From the cell containing the given text, extract its center point as [x, y] coordinate. 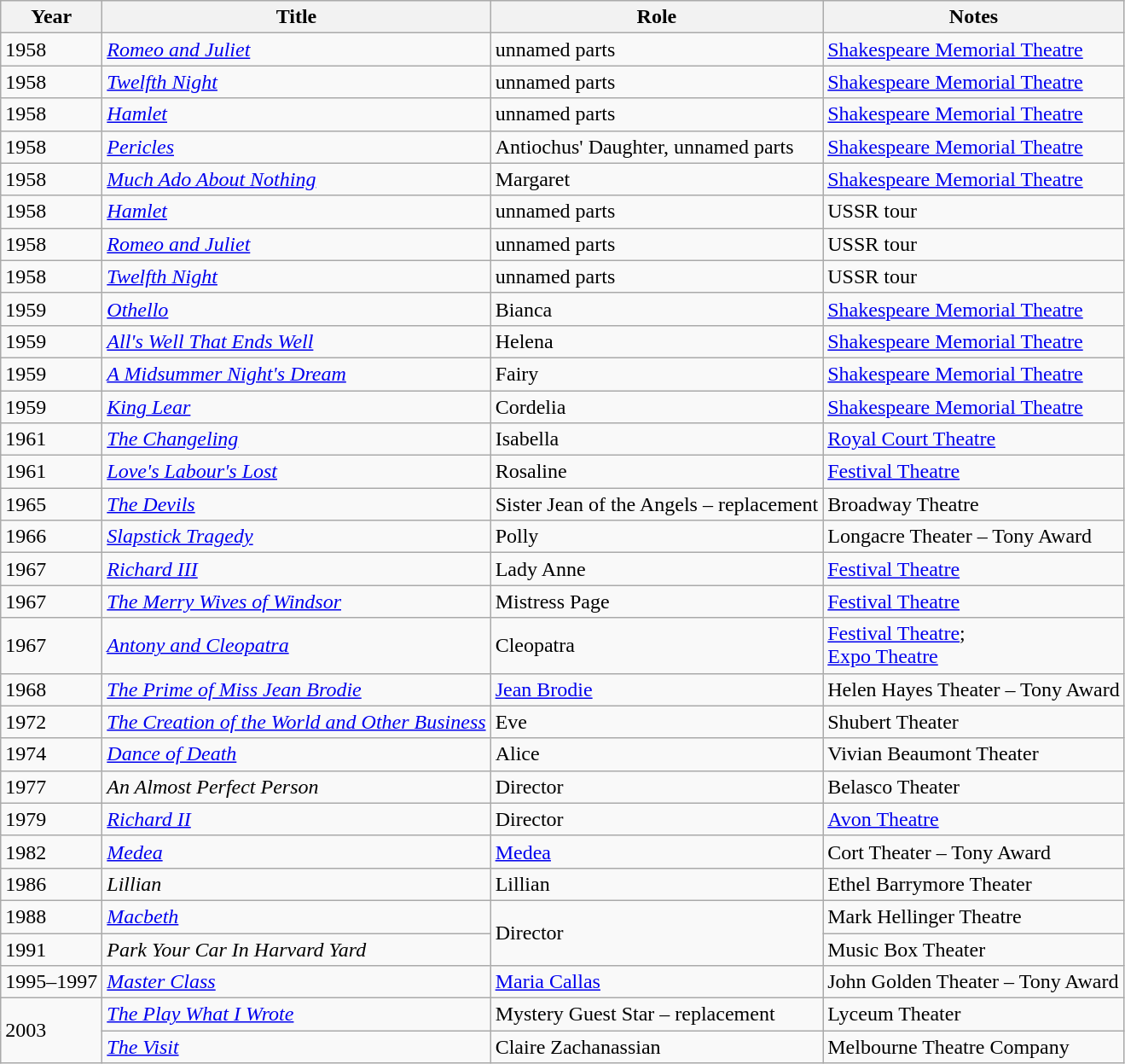
Helena [657, 341]
Claire Zachanassian [657, 1047]
1995–1997 [51, 982]
1977 [51, 787]
King Lear [297, 407]
1974 [51, 754]
Richard III [297, 569]
Shubert Theater [974, 722]
Antony and Cleopatra [297, 645]
Lady Anne [657, 569]
Eve [657, 722]
Helen Hayes Theater – Tony Award [974, 689]
Melbourne Theatre Company [974, 1047]
Ethel Barrymore Theater [974, 884]
Dance of Death [297, 754]
Park Your Car In Harvard Yard [297, 950]
The Changeling [297, 439]
Title [297, 17]
Bianca [657, 309]
1982 [51, 852]
Royal Court Theatre [974, 439]
1991 [51, 950]
Fairy [657, 374]
Festival Theatre; Expo Theatre [974, 645]
Master Class [297, 982]
Cordelia [657, 407]
The Play What I Wrote [297, 1015]
Isabella [657, 439]
1972 [51, 722]
1988 [51, 916]
The Devils [297, 504]
Mistress Page [657, 602]
1965 [51, 504]
An Almost Perfect Person [297, 787]
Cleopatra [657, 645]
1986 [51, 884]
Avon Theatre [974, 819]
Much Ado About Nothing [297, 179]
1966 [51, 537]
Sister Jean of the Angels – replacement [657, 504]
John Golden Theater – Tony Award [974, 982]
All's Well That Ends Well [297, 341]
Rosaline [657, 472]
The Visit [297, 1047]
The Merry Wives of Windsor [297, 602]
Jean Brodie [657, 689]
1979 [51, 819]
Maria Callas [657, 982]
The Creation of the World and Other Business [297, 722]
Mystery Guest Star – replacement [657, 1015]
Othello [297, 309]
1968 [51, 689]
Broadway Theatre [974, 504]
Music Box Theater [974, 950]
Macbeth [297, 916]
Mark Hellinger Theatre [974, 916]
Lyceum Theater [974, 1015]
Notes [974, 17]
2003 [51, 1031]
Cort Theater – Tony Award [974, 852]
Year [51, 17]
Love's Labour's Lost [297, 472]
Richard II [297, 819]
Belasco Theater [974, 787]
The Prime of Miss Jean Brodie [297, 689]
Antiochus' Daughter, unnamed parts [657, 147]
A Midsummer Night's Dream [297, 374]
Pericles [297, 147]
Role [657, 17]
Margaret [657, 179]
Vivian Beaumont Theater [974, 754]
Longacre Theater – Tony Award [974, 537]
Polly [657, 537]
Alice [657, 754]
Slapstick Tragedy [297, 537]
